Find where the given text appears and provide that cell's center as [X, Y] coordinate. 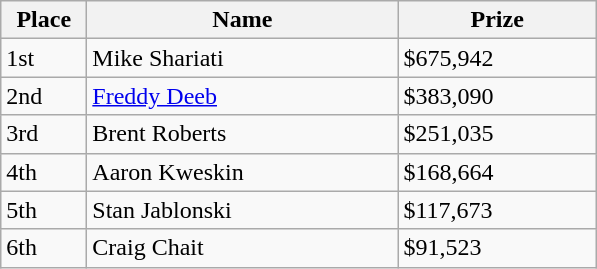
Freddy Deeb [242, 96]
Craig Chait [242, 248]
1st [44, 58]
$91,523 [498, 248]
$675,942 [498, 58]
$168,664 [498, 172]
Aaron Kweskin [242, 172]
Prize [498, 20]
Stan Jablonski [242, 210]
$383,090 [498, 96]
5th [44, 210]
Name [242, 20]
2nd [44, 96]
4th [44, 172]
$251,035 [498, 134]
3rd [44, 134]
Place [44, 20]
6th [44, 248]
Brent Roberts [242, 134]
Mike Shariati [242, 58]
$117,673 [498, 210]
